Provide the [X, Y] coordinate of the cell's center where the given text is located.  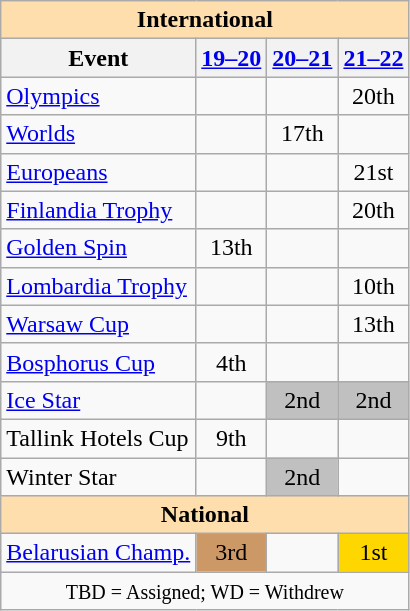
10th [374, 286]
19–20 [232, 58]
17th [302, 134]
Olympics [98, 96]
Tallink Hotels Cup [98, 438]
Europeans [98, 172]
National [205, 515]
21st [374, 172]
Worlds [98, 134]
21–22 [374, 58]
Ice Star [98, 400]
9th [232, 438]
Warsaw Cup [98, 324]
Belarusian Champ. [98, 553]
Bosphorus Cup [98, 362]
Event [98, 58]
1st [374, 553]
Finlandia Trophy [98, 210]
Winter Star [98, 477]
3rd [232, 553]
Golden Spin [98, 248]
TBD = Assigned; WD = Withdrew [205, 591]
Lombardia Trophy [98, 286]
International [205, 20]
4th [232, 362]
20–21 [302, 58]
